From the cell containing the given text, extract its center point as [x, y] coordinate. 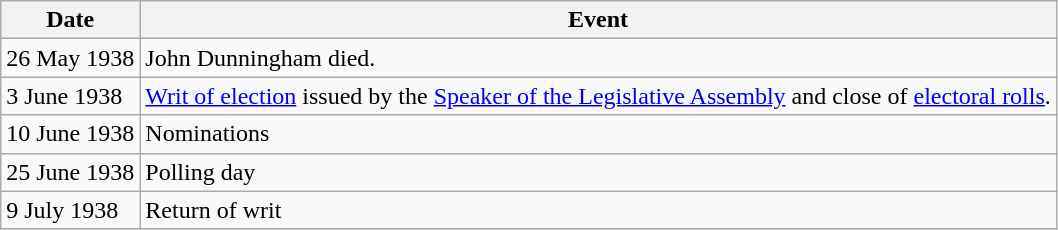
Event [598, 20]
Nominations [598, 134]
25 June 1938 [70, 172]
10 June 1938 [70, 134]
Polling day [598, 172]
John Dunningham died. [598, 58]
26 May 1938 [70, 58]
Writ of election issued by the Speaker of the Legislative Assembly and close of electoral rolls. [598, 96]
Date [70, 20]
3 June 1938 [70, 96]
Return of writ [598, 210]
9 July 1938 [70, 210]
